Extract the [x, y] coordinate from the center of the cell holding the provided text.  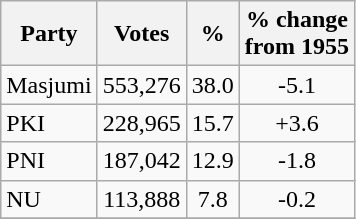
7.8 [212, 199]
% [212, 34]
38.0 [212, 85]
113,888 [142, 199]
NU [49, 199]
PKI [49, 123]
228,965 [142, 123]
+3.6 [296, 123]
Votes [142, 34]
-0.2 [296, 199]
-5.1 [296, 85]
Party [49, 34]
Masjumi [49, 85]
12.9 [212, 161]
15.7 [212, 123]
553,276 [142, 85]
% changefrom 1955 [296, 34]
-1.8 [296, 161]
187,042 [142, 161]
PNI [49, 161]
